Pinpoint the cell where the given text exists, returning its (x, y) midpoint coordinate. 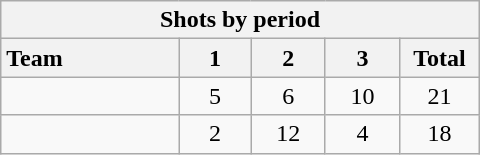
Team (90, 58)
3 (362, 58)
18 (440, 134)
Total (440, 58)
1 (215, 58)
5 (215, 96)
21 (440, 96)
4 (362, 134)
Shots by period (240, 20)
10 (362, 96)
12 (288, 134)
6 (288, 96)
